Return the (x, y) coordinate for the center point of the cell that contains the specified text.  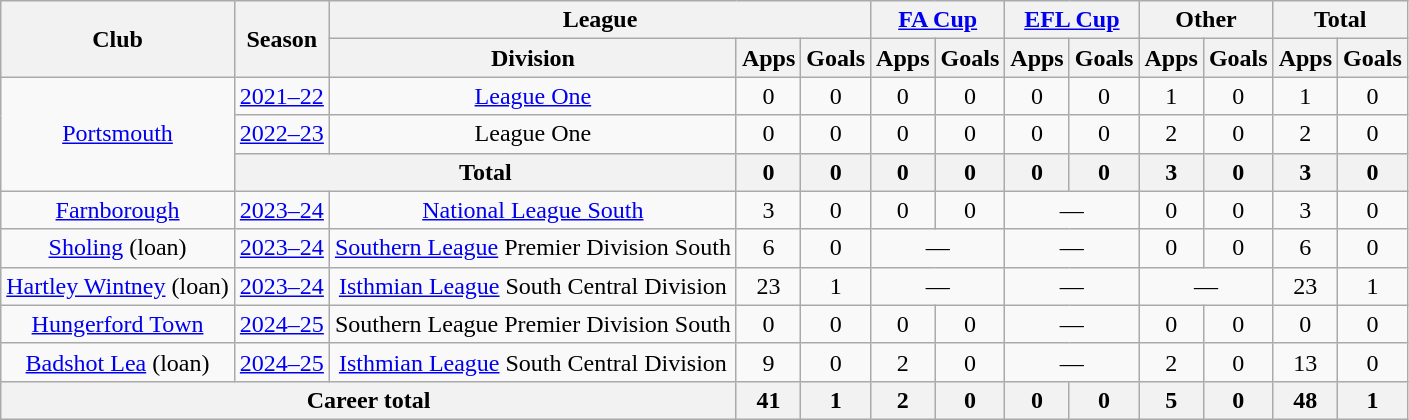
41 (768, 400)
Season (282, 39)
Division (532, 58)
Badshot Lea (loan) (118, 362)
9 (768, 362)
League (600, 20)
Career total (369, 400)
2021–22 (282, 96)
Portsmouth (118, 134)
48 (1305, 400)
5 (1171, 400)
Hungerford Town (118, 324)
Hartley Wintney (loan) (118, 286)
Sholing (loan) (118, 248)
EFL Cup (1072, 20)
2022–23 (282, 134)
FA Cup (938, 20)
National League South (532, 210)
13 (1305, 362)
Club (118, 39)
Other (1206, 20)
Farnborough (118, 210)
